Determine the [X, Y] coordinate at the center of the cell enclosing the given text.  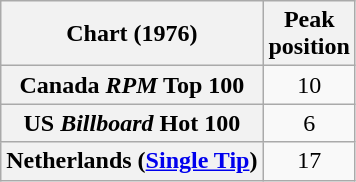
17 [309, 161]
Chart (1976) [132, 34]
Peak position [309, 34]
10 [309, 85]
US Billboard Hot 100 [132, 123]
Canada RPM Top 100 [132, 85]
6 [309, 123]
Netherlands (Single Tip) [132, 161]
